Find where the given text appears and provide that cell's center as (x, y) coordinate. 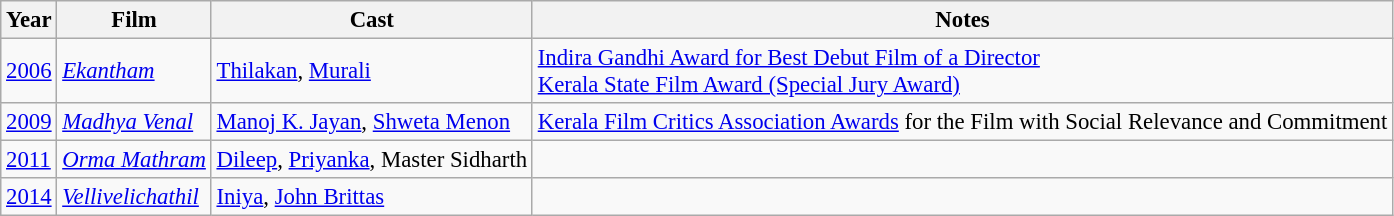
2011 (29, 160)
Indira Gandhi Award for Best Debut Film of a DirectorKerala State Film Award (Special Jury Award) (962, 72)
Notes (962, 20)
Vellivelichathil (134, 197)
Iniya, John Brittas (372, 197)
2006 (29, 72)
Orma Mathram (134, 160)
Film (134, 20)
Year (29, 20)
Manoj K. Jayan, Shweta Menon (372, 122)
2014 (29, 197)
Ekantham (134, 72)
Dileep, Priyanka, Master Sidharth (372, 160)
Cast (372, 20)
Thilakan, Murali (372, 72)
Madhya Venal (134, 122)
Kerala Film Critics Association Awards for the Film with Social Relevance and Commitment (962, 122)
2009 (29, 122)
